Output the (X, Y) coordinate of the center of the cell containing the given text.  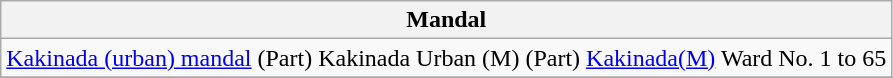
Mandal (446, 20)
Kakinada (urban) mandal (Part) Kakinada Urban (M) (Part) Kakinada(M) Ward No. 1 to 65 (446, 58)
